Find where the given text appears and provide that cell's center as (X, Y) coordinate. 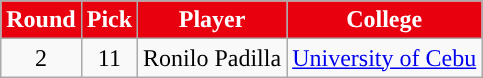
University of Cebu (384, 58)
Ronilo Padilla (212, 58)
Round (41, 20)
College (384, 20)
Pick (109, 20)
2 (41, 58)
Player (212, 20)
11 (109, 58)
